Capture the cell that displays the provided text and extract its [X, Y] central coordinate. 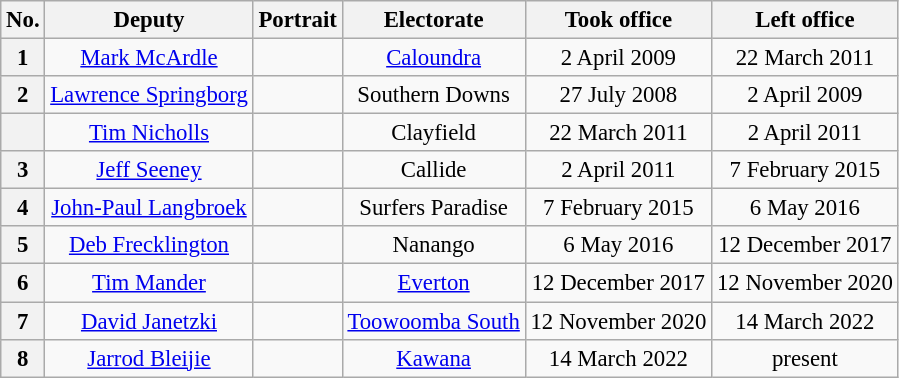
Southern Downs [434, 95]
Kawana [434, 358]
1 [23, 58]
Lawrence Springborg [149, 95]
Portrait [298, 20]
present [805, 358]
Surfers Paradise [434, 208]
Nanango [434, 245]
Everton [434, 283]
Deb Frecklington [149, 245]
Caloundra [434, 58]
Tim Nicholls [149, 133]
John-Paul Langbroek [149, 208]
Tim Mander [149, 283]
3 [23, 170]
David Janetzki [149, 321]
Toowoomba South [434, 321]
Left office [805, 20]
Electorate [434, 20]
Deputy [149, 20]
Callide [434, 170]
27 July 2008 [618, 95]
Clayfield [434, 133]
6 [23, 283]
5 [23, 245]
No. [23, 20]
Jarrod Bleijie [149, 358]
8 [23, 358]
Took office [618, 20]
Jeff Seeney [149, 170]
Mark McArdle [149, 58]
7 [23, 321]
4 [23, 208]
2 [23, 95]
